Find where the given text appears and provide that cell's center as (x, y) coordinate. 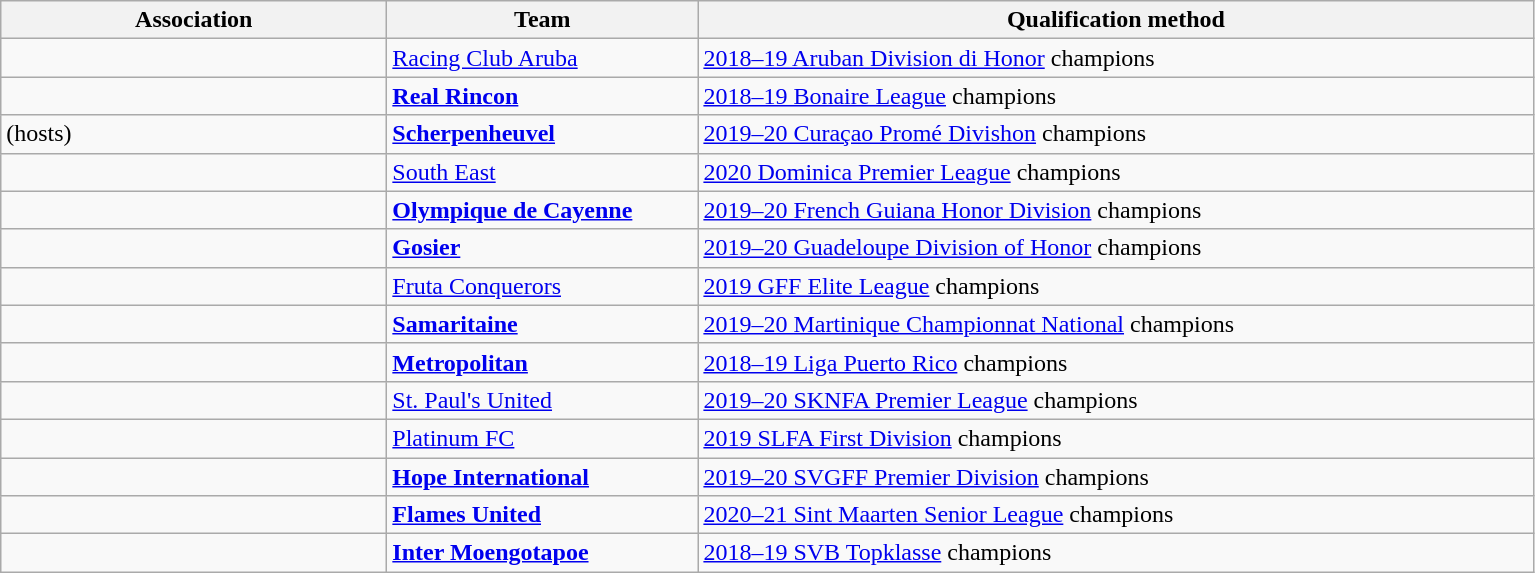
2018–19 Liga Puerto Rico champions (1116, 362)
2019 GFF Elite League champions (1116, 286)
2019 SLFA First Division champions (1116, 438)
South East (542, 172)
Real Rincon (542, 96)
Qualification method (1116, 20)
2018–19 Aruban Division di Honor champions (1116, 58)
Samaritaine (542, 324)
2018–19 Bonaire League champions (1116, 96)
(hosts) (194, 134)
Inter Moengotapoe (542, 553)
Racing Club Aruba (542, 58)
Platinum FC (542, 438)
2019–20 SKNFA Premier League champions (1116, 400)
2019–20 Guadeloupe Division of Honor champions (1116, 248)
2019–20 SVGFF Premier Division champions (1116, 477)
2018–19 SVB Topklasse champions (1116, 553)
Fruta Conquerors (542, 286)
Flames United (542, 515)
Olympique de Cayenne (542, 210)
2019–20 Curaçao Promé Divishon champions (1116, 134)
Gosier (542, 248)
Scherpenheuvel (542, 134)
Association (194, 20)
St. Paul's United (542, 400)
Team (542, 20)
2019–20 Martinique Championnat National champions (1116, 324)
2019–20 French Guiana Honor Division champions (1116, 210)
Metropolitan (542, 362)
2020 Dominica Premier League champions (1116, 172)
Hope International (542, 477)
2020–21 Sint Maarten Senior League champions (1116, 515)
